Locate the cell with the specified text and output its (X, Y) center coordinate. 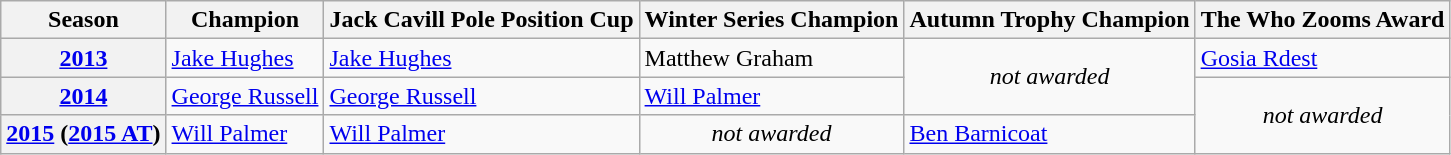
Winter Series Champion (772, 20)
Champion (245, 20)
Matthew Graham (772, 58)
Season (84, 20)
Gosia Rdest (1322, 58)
Autumn Trophy Champion (1050, 20)
Ben Barnicoat (1050, 134)
2013 (84, 58)
2014 (84, 96)
2015 (2015 AT) (84, 134)
Jack Cavill Pole Position Cup (482, 20)
The Who Zooms Award (1322, 20)
